For the text-containing cell, return its midpoint in (X, Y) coordinate format. 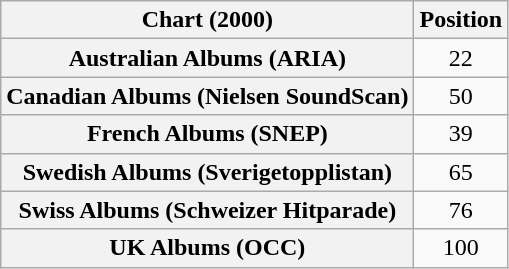
French Albums (SNEP) (208, 134)
100 (461, 248)
50 (461, 96)
Chart (2000) (208, 20)
Canadian Albums (Nielsen SoundScan) (208, 96)
Swedish Albums (Sverigetopplistan) (208, 172)
UK Albums (OCC) (208, 248)
22 (461, 58)
Australian Albums (ARIA) (208, 58)
65 (461, 172)
Position (461, 20)
39 (461, 134)
76 (461, 210)
Swiss Albums (Schweizer Hitparade) (208, 210)
